Pinpoint the cell where the given text exists, returning its [X, Y] midpoint coordinate. 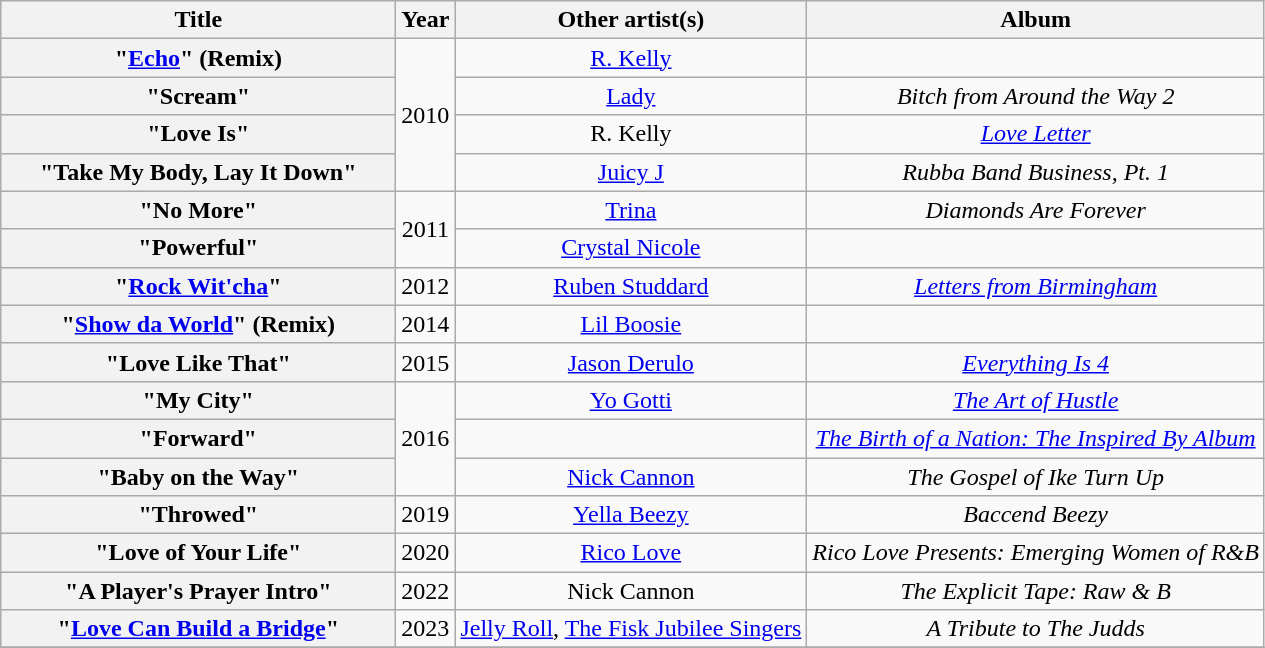
The Gospel of Ike Turn Up [1036, 477]
Juicy J [631, 172]
2023 [426, 629]
Lil Boosie [631, 324]
Yo Gotti [631, 400]
2010 [426, 115]
Rubba Band Business, Pt. 1 [1036, 172]
Ruben Studdard [631, 286]
Year [426, 20]
Rico Love [631, 553]
"Baby on the Way" [198, 477]
"Rock Wit'cha" [198, 286]
"Love Is" [198, 134]
Baccend Beezy [1036, 515]
"A Player's Prayer Intro" [198, 591]
"No More" [198, 210]
2015 [426, 362]
"Love Like That" [198, 362]
Yella Beezy [631, 515]
2019 [426, 515]
2022 [426, 591]
Title [198, 20]
Jelly Roll, The Fisk Jubilee Singers [631, 629]
"Throwed" [198, 515]
Diamonds Are Forever [1036, 210]
Rico Love Presents: Emerging Women of R&B [1036, 553]
The Birth of a Nation: The Inspired By Album [1036, 438]
2016 [426, 438]
2020 [426, 553]
Album [1036, 20]
"Take My Body, Lay It Down" [198, 172]
"My City" [198, 400]
Crystal Nicole [631, 248]
The Art of Hustle [1036, 400]
"Scream" [198, 96]
A Tribute to The Judds [1036, 629]
Lady [631, 96]
"Echo" (Remix) [198, 58]
Other artist(s) [631, 20]
"Show da World" (Remix) [198, 324]
Jason Derulo [631, 362]
"Forward" [198, 438]
Everything Is 4 [1036, 362]
Love Letter [1036, 134]
"Love Can Build a Bridge" [198, 629]
Bitch from Around the Way 2 [1036, 96]
Letters from Birmingham [1036, 286]
2012 [426, 286]
2011 [426, 229]
"Love of Your Life" [198, 553]
The Explicit Tape: Raw & B [1036, 591]
Trina [631, 210]
"Powerful" [198, 248]
2014 [426, 324]
